Locate the cell with the specified text and output its (X, Y) center coordinate. 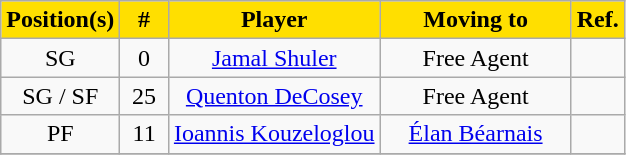
PF (60, 134)
Player (274, 20)
Quenton DeCosey (274, 96)
Ref. (598, 20)
11 (144, 134)
25 (144, 96)
SG (60, 58)
Jamal Shuler (274, 58)
Position(s) (60, 20)
Élan Béarnais (476, 134)
0 (144, 58)
Moving to (476, 20)
SG / SF (60, 96)
Ioannis Kouzeloglou (274, 134)
# (144, 20)
